Determine the [x, y] coordinate at the center of the cell enclosing the given text.  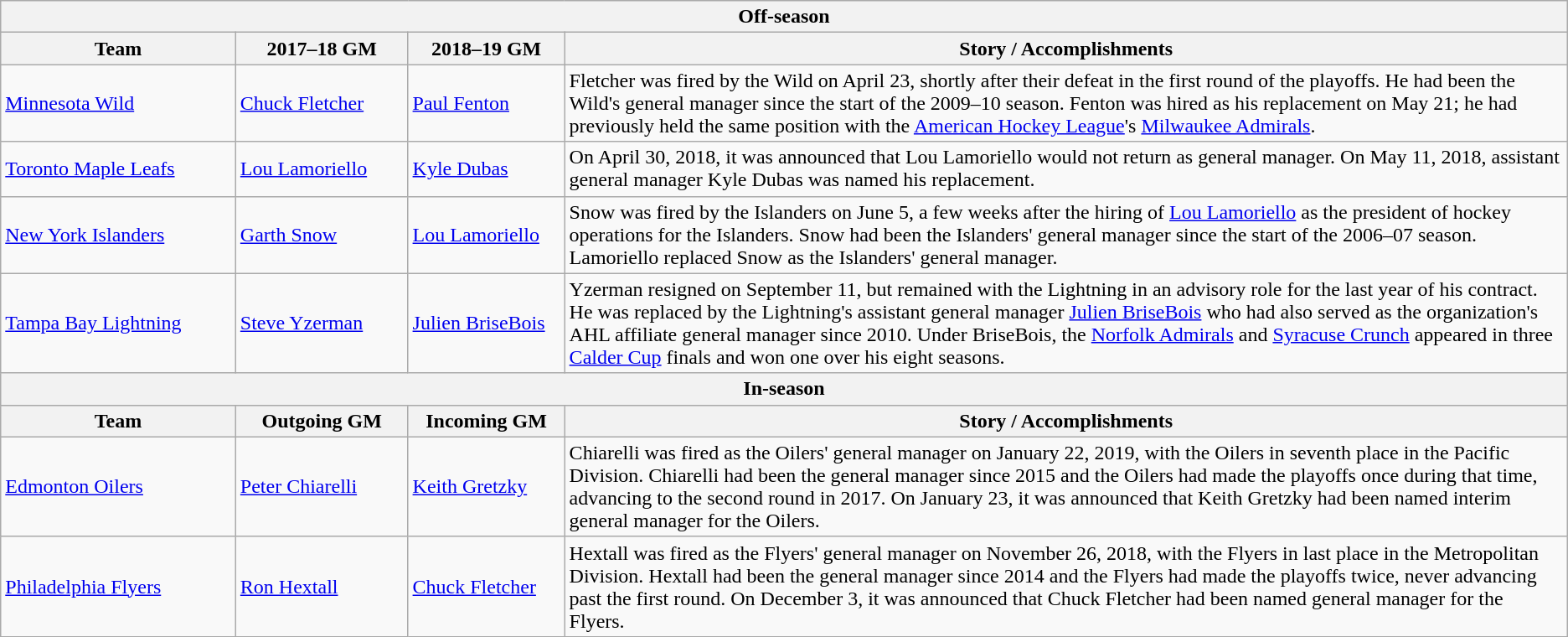
Steve Yzerman [322, 324]
New York Islanders [119, 235]
Kyle Dubas [486, 169]
Ron Hextall [322, 587]
Garth Snow [322, 235]
Peter Chiarelli [322, 486]
Toronto Maple Leafs [119, 169]
In-season [784, 389]
Paul Fenton [486, 103]
Julien BriseBois [486, 324]
Philadelphia Flyers [119, 587]
Tampa Bay Lightning [119, 324]
Outgoing GM [322, 421]
Minnesota Wild [119, 103]
Off-season [784, 17]
2018–19 GM [486, 49]
2017–18 GM [322, 49]
Keith Gretzky [486, 486]
Incoming GM [486, 421]
Edmonton Oilers [119, 486]
